Find where the given text appears and provide that cell's center as [X, Y] coordinate. 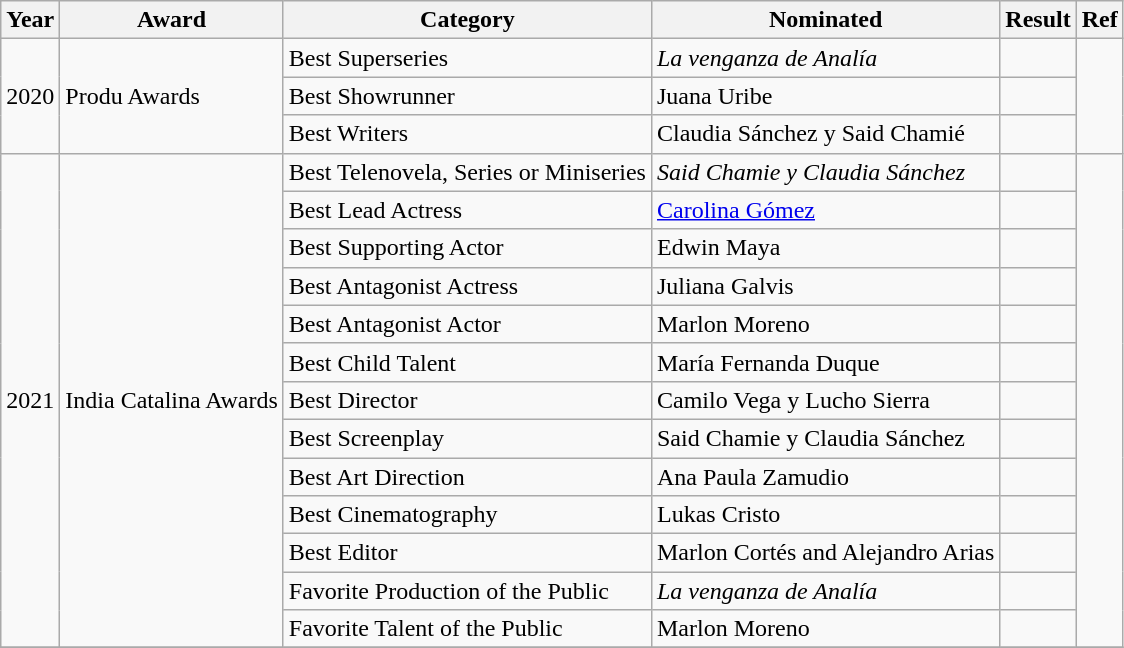
2020 [30, 96]
Marlon Cortés and Alejandro Arias [825, 553]
Ref [1100, 20]
Best Showrunner [467, 96]
Best Supporting Actor [467, 248]
María Fernanda Duque [825, 362]
Best Writers [467, 134]
Best Antagonist Actress [467, 286]
Ana Paula Zamudio [825, 477]
Best Editor [467, 553]
Best Telenovela, Series or Miniseries [467, 172]
Lukas Cristo [825, 515]
Category [467, 20]
Award [172, 20]
Juliana Galvis [825, 286]
Best Cinematography [467, 515]
India Catalina Awards [172, 400]
Claudia Sánchez y Said Chamié [825, 134]
Edwin Maya [825, 248]
Carolina Gómez [825, 210]
Juana Uribe [825, 96]
Camilo Vega y Lucho Sierra [825, 400]
Best Screenplay [467, 438]
Best Child Talent [467, 362]
Best Lead Actress [467, 210]
Produ Awards [172, 96]
Best Antagonist Actor [467, 324]
Nominated [825, 20]
Result [1038, 20]
Best Superseries [467, 58]
Favorite Talent of the Public [467, 629]
2021 [30, 400]
Best Art Direction [467, 477]
Year [30, 20]
Favorite Production of the Public [467, 591]
Best Director [467, 400]
